Extract the (X, Y) coordinate from the center of the cell holding the provided text.  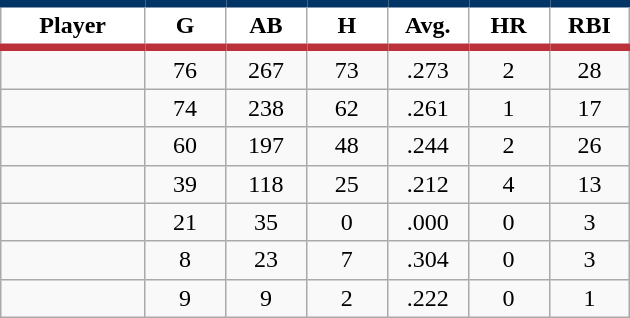
48 (346, 146)
76 (186, 68)
28 (590, 68)
39 (186, 184)
238 (266, 108)
AB (266, 26)
Player (73, 26)
8 (186, 260)
.304 (428, 260)
.273 (428, 68)
73 (346, 68)
4 (508, 184)
.222 (428, 298)
.261 (428, 108)
.000 (428, 222)
HR (508, 26)
25 (346, 184)
H (346, 26)
197 (266, 146)
17 (590, 108)
60 (186, 146)
13 (590, 184)
35 (266, 222)
118 (266, 184)
74 (186, 108)
7 (346, 260)
21 (186, 222)
23 (266, 260)
Avg. (428, 26)
267 (266, 68)
26 (590, 146)
.244 (428, 146)
G (186, 26)
62 (346, 108)
.212 (428, 184)
RBI (590, 26)
